Scan for the cell matching the given text and deliver its (x, y) coordinate at center. 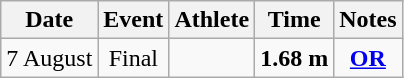
Final (134, 58)
Time (294, 20)
Notes (368, 20)
Event (134, 20)
Athlete (212, 20)
OR (368, 58)
7 August (50, 58)
1.68 m (294, 58)
Date (50, 20)
